Determine the [X, Y] coordinate at the center of the cell enclosing the given text.  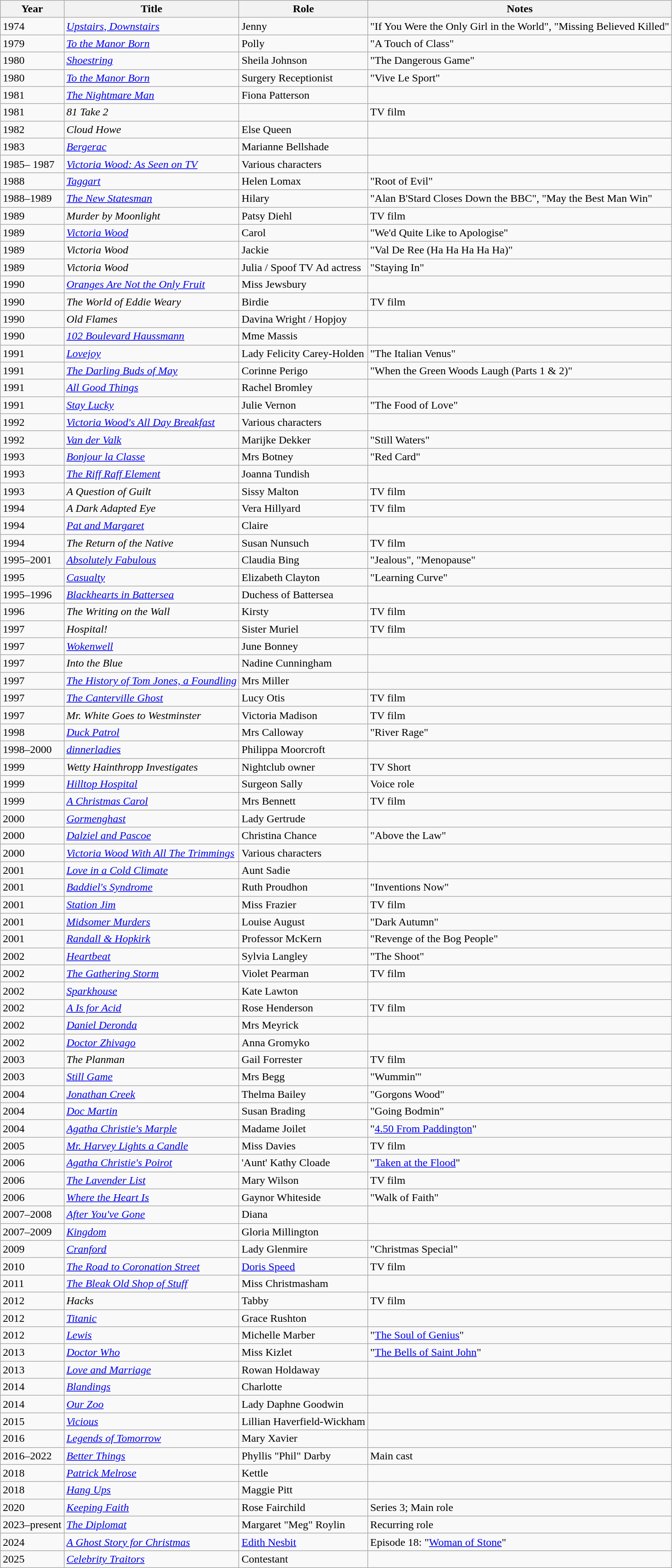
Kingdom [151, 1232]
Christina Chance [303, 836]
Contestant [303, 1559]
Michelle Marber [303, 1335]
Elizabeth Clayton [303, 577]
"We'd Quite Like to Apologise" [520, 233]
2011 [32, 1283]
Series 3; Main role [520, 1507]
Joanna Tundish [303, 474]
"Taken at the Flood" [520, 1163]
Bergerac [151, 147]
Miss Kizlet [303, 1353]
The New Statesman [151, 198]
"Inventions Now" [520, 887]
2023–present [32, 1525]
Julia / Spoof TV Ad actress [303, 267]
"Going Bodmin" [520, 1111]
Shoestring [151, 61]
Randall & Hopkirk [151, 939]
Mrs Meyrick [303, 1025]
Victoria Wood: As Seen on TV [151, 164]
Miss Frazier [303, 905]
The Nightmare Man [151, 95]
2025 [32, 1559]
Love and Marriage [151, 1370]
Patsy Diehl [303, 216]
Charlotte [303, 1387]
1995 [32, 577]
Jenny [303, 26]
The Planman [151, 1060]
2020 [32, 1507]
Anna Gromyko [303, 1042]
Gloria Millington [303, 1232]
Kirsty [303, 612]
Maggie Pitt [303, 1490]
Victoria Wood's All Day Breakfast [151, 422]
"The Food of Love" [520, 405]
2024 [32, 1542]
81 Take 2 [151, 112]
Lady Felicity Carey-Holden [303, 353]
"Jealous", "Menopause" [520, 560]
The Lavender List [151, 1180]
Better Things [151, 1456]
The Riff Raff Element [151, 474]
Wokenwell [151, 646]
"Still Waters" [520, 439]
Mary Xavier [303, 1439]
Miss Christmasham [303, 1283]
A Is for Acid [151, 1008]
Dalziel and Pascoe [151, 836]
Keeping Faith [151, 1507]
"The Soul of Genius" [520, 1335]
Margaret "Meg" Roylin [303, 1525]
Lady Gertrude [303, 819]
"Vive Le Sport" [520, 78]
2009 [32, 1249]
Susan Nunsuch [303, 543]
Lewis [151, 1335]
Mr. White Goes to Westminster [151, 715]
Duchess of Battersea [303, 595]
Where the Heart Is [151, 1197]
Sparkhouse [151, 991]
Voice role [520, 784]
Doc Martin [151, 1111]
"The Shoot" [520, 956]
2010 [32, 1266]
Lovejoy [151, 353]
Mrs Calloway [303, 732]
Marijke Dekker [303, 439]
Carol [303, 233]
Casualty [151, 577]
Thelma Bailey [303, 1094]
"4.50 From Paddington" [520, 1129]
Louise August [303, 922]
Gaynor Whiteside [303, 1197]
Station Jim [151, 905]
Davina Wright / Hopjoy [303, 319]
The World of Eddie Weary [151, 302]
Sister Muriel [303, 629]
Doris Speed [303, 1266]
Vera Hillyard [303, 509]
Sissy Malton [303, 491]
Doctor Who [151, 1353]
Agatha Christie's Poirot [151, 1163]
Victoria Madison [303, 715]
1998 [32, 732]
Marianne Bellshade [303, 147]
1998–2000 [32, 749]
Title [151, 9]
Rose Henderson [303, 1008]
Murder by Moonlight [151, 216]
dinnerladies [151, 749]
June Bonney [303, 646]
Cranford [151, 1249]
Birdie [303, 302]
Miss Jewsbury [303, 285]
Rose Fairchild [303, 1507]
Daniel Deronda [151, 1025]
1974 [32, 26]
Old Flames [151, 319]
The History of Tom Jones, a Foundling [151, 681]
Phyllis "Phil" Darby [303, 1456]
Hilary [303, 198]
Duck Patrol [151, 732]
Hacks [151, 1301]
"The Dangerous Game" [520, 61]
"Root of Evil" [520, 181]
Mrs Begg [303, 1077]
Mary Wilson [303, 1180]
Role [303, 9]
Mme Massis [303, 336]
"Revenge of the Bog People" [520, 939]
The Return of the Native [151, 543]
Tabby [303, 1301]
Helen Lomax [303, 181]
1996 [32, 612]
"Gorgons Wood" [520, 1094]
"Alan B'Stard Closes Down the BBC", "May the Best Man Win" [520, 198]
Claire [303, 526]
"Christmas Special" [520, 1249]
Into the Blue [151, 663]
Mrs Bennett [303, 801]
After You've Gone [151, 1215]
"River Rage" [520, 732]
Claudia Bing [303, 560]
2016 [32, 1439]
Susan Brading [303, 1111]
Love in a Cold Climate [151, 870]
2016–2022 [32, 1456]
Hang Ups [151, 1490]
The Writing on the Wall [151, 612]
Lillian Haverfield-Wickham [303, 1421]
Diana [303, 1215]
Violet Pearman [303, 973]
Madame Joilet [303, 1129]
Rowan Holdaway [303, 1370]
1985– 1987 [32, 164]
Year [32, 9]
Oranges Are Not the Only Fruit [151, 285]
Else Queen [303, 129]
Edith Nesbit [303, 1542]
A Question of Guilt [151, 491]
Notes [520, 9]
The Gathering Storm [151, 973]
102 Boulevard Haussmann [151, 336]
1982 [32, 129]
Absolutely Fabulous [151, 560]
"Learning Curve" [520, 577]
Blandings [151, 1387]
"Staying In" [520, 267]
Our Zoo [151, 1404]
Victoria Wood With All The Trimmings [151, 853]
Episode 18: "Woman of Stone" [520, 1542]
Surgeon Sally [303, 784]
Legends of Tomorrow [151, 1439]
Upstairs, Downstairs [151, 26]
Jackie [303, 250]
Bonjour la Classe [151, 457]
Agatha Christie's Marple [151, 1129]
1979 [32, 43]
Baddiel's Syndrome [151, 887]
"If You Were the Only Girl in the World", "Missing Believed Killed" [520, 26]
Van der Valk [151, 439]
Taggart [151, 181]
2007–2008 [32, 1215]
"A Touch of Class" [520, 43]
Rachel Bromley [303, 388]
"Wummin'" [520, 1077]
1988–1989 [32, 198]
Lucy Otis [303, 698]
The Canterville Ghost [151, 698]
Stay Lucky [151, 405]
Julie Vernon [303, 405]
"When the Green Woods Laugh (Parts 1 & 2)" [520, 371]
Jonathan Creek [151, 1094]
1983 [32, 147]
1995–1996 [32, 595]
Still Game [151, 1077]
Mr. Harvey Lights a Candle [151, 1146]
"Dark Autumn" [520, 922]
Sheila Johnson [303, 61]
Surgery Receptionist [303, 78]
Titanic [151, 1318]
"Above the Law" [520, 836]
Polly [303, 43]
Lady Glenmire [303, 1249]
Ruth Proudhon [303, 887]
Fiona Patterson [303, 95]
Wetty Hainthropp Investigates [151, 767]
Miss Davies [303, 1146]
2005 [32, 1146]
Gail Forrester [303, 1060]
The Road to Coronation Street [151, 1266]
Doctor Zhivago [151, 1042]
TV Short [520, 767]
1995–2001 [32, 560]
1988 [32, 181]
Pat and Margaret [151, 526]
"The Italian Venus" [520, 353]
Kate Lawton [303, 991]
2007–2009 [32, 1232]
Nadine Cunningham [303, 663]
Lady Daphne Goodwin [303, 1404]
Vicious [151, 1421]
"Walk of Faith" [520, 1197]
Philippa Moorcroft [303, 749]
Celebrity Traitors [151, 1559]
"Red Card" [520, 457]
'Aunt' Kathy Cloade [303, 1163]
A Ghost Story for Christmas [151, 1542]
Heartbeat [151, 956]
All Good Things [151, 388]
Recurring role [520, 1525]
Cloud Howe [151, 129]
Kettle [303, 1473]
Aunt Sadie [303, 870]
Midsomer Murders [151, 922]
Patrick Melrose [151, 1473]
Gormenghast [151, 819]
Mrs Miller [303, 681]
Hilltop Hospital [151, 784]
The Diplomat [151, 1525]
Professor McKern [303, 939]
Sylvia Langley [303, 956]
Mrs Botney [303, 457]
Nightclub owner [303, 767]
A Christmas Carol [151, 801]
The Bleak Old Shop of Stuff [151, 1283]
The Darling Buds of May [151, 371]
2015 [32, 1421]
"Val De Ree (Ha Ha Ha Ha Ha)" [520, 250]
Main cast [520, 1456]
Grace Rushton [303, 1318]
Corinne Perigo [303, 371]
Blackhearts in Battersea [151, 595]
A Dark Adapted Eye [151, 509]
Hospital! [151, 629]
"The Bells of Saint John" [520, 1353]
